From the cell containing the given text, extract its center point as (x, y) coordinate. 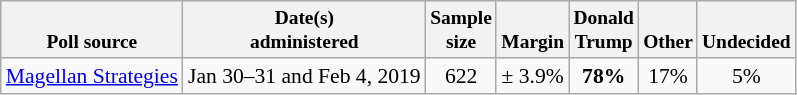
Samplesize (462, 30)
DonaldTrump (604, 30)
Date(s)administered (304, 30)
Margin (532, 30)
Other (668, 30)
Magellan Strategies (92, 76)
622 (462, 76)
Undecided (746, 30)
5% (746, 76)
Jan 30–31 and Feb 4, 2019 (304, 76)
17% (668, 76)
± 3.9% (532, 76)
Poll source (92, 30)
78% (604, 76)
